Scan for the cell matching the given text and deliver its (x, y) coordinate at center. 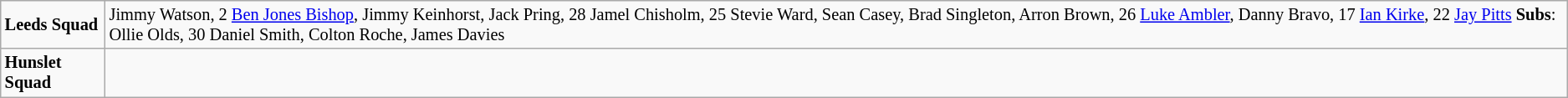
Leeds Squad (54, 24)
Hunslet Squad (54, 73)
